Scan for the cell matching the given text and deliver its [X, Y] coordinate at center. 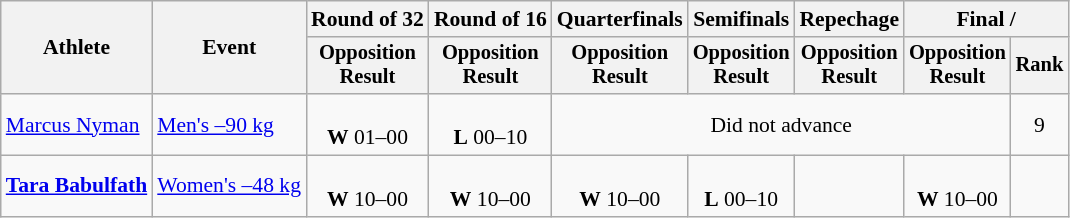
Event [229, 48]
Women's –48 kg [229, 186]
Athlete [76, 48]
Rank [1040, 66]
Final / [986, 19]
Quarterfinals [620, 19]
9 [1040, 124]
Round of 16 [490, 19]
W 01–00 [368, 124]
Men's –90 kg [229, 124]
Semifinals [742, 19]
Marcus Nyman [76, 124]
Did not advance [782, 124]
Tara Babulfath [76, 186]
Round of 32 [368, 19]
Repechage [849, 19]
